Detect which cell encompasses the target text, then output its [x, y] center coordinate. 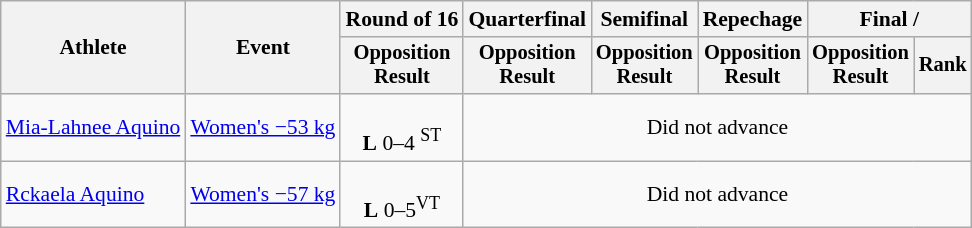
L 0–4 ST [402, 128]
Semifinal [644, 19]
L 0–5VT [402, 194]
Event [262, 48]
Women's −53 kg [262, 128]
Repechage [753, 19]
Rckaela Aquino [94, 194]
Mia-Lahnee Aquino [94, 128]
Quarterfinal [527, 19]
Athlete [94, 48]
Final / [889, 19]
Women's −57 kg [262, 194]
Round of 16 [402, 19]
Rank [943, 66]
